Extract the (x, y) coordinate from the center of the cell holding the provided text.  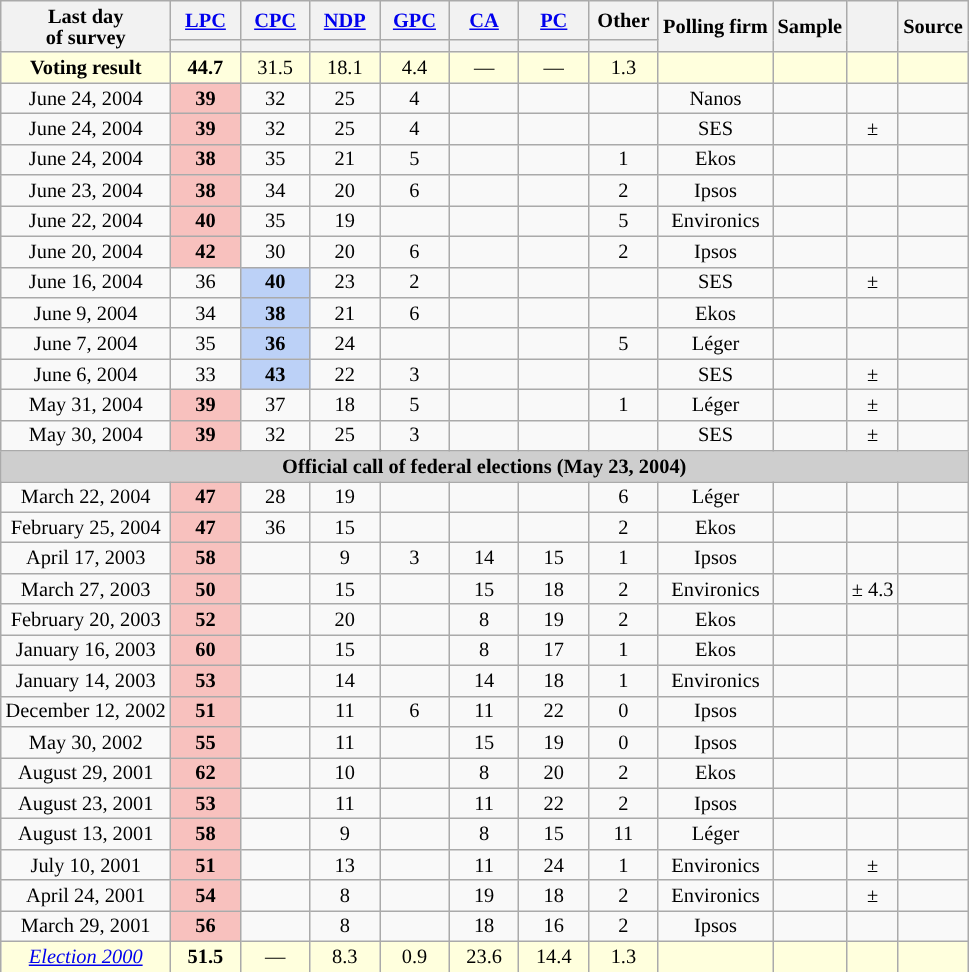
Nanos (715, 98)
Polling firm (715, 26)
April 17, 2003 (86, 558)
54 (206, 896)
51.5 (206, 956)
± 4.3 (872, 588)
0.9 (415, 956)
NDP (345, 20)
March 22, 2004 (86, 496)
March 29, 2001 (86, 926)
4.4 (415, 68)
31.5 (275, 68)
December 12, 2002 (86, 712)
June 22, 2004 (86, 220)
10 (345, 772)
56 (206, 926)
Other (624, 20)
14.4 (554, 956)
23.6 (484, 956)
February 25, 2004 (86, 528)
8.3 (345, 956)
50 (206, 588)
13 (345, 864)
June 6, 2004 (86, 374)
42 (206, 252)
May 30, 2002 (86, 742)
May 30, 2004 (86, 436)
January 14, 2003 (86, 680)
Last day of survey (86, 26)
16 (554, 926)
February 20, 2003 (86, 620)
17 (554, 650)
18.1 (345, 68)
June 20, 2004 (86, 252)
Source (932, 26)
June 9, 2004 (86, 312)
Official call of federal elections (May 23, 2004) (484, 466)
PC (554, 20)
28 (275, 496)
January 16, 2003 (86, 650)
52 (206, 620)
30 (275, 252)
March 27, 2003 (86, 588)
CA (484, 20)
April 24, 2001 (86, 896)
CPC (275, 20)
May 31, 2004 (86, 404)
August 29, 2001 (86, 772)
23 (345, 282)
Sample (810, 26)
June 16, 2004 (86, 282)
44.7 (206, 68)
43 (275, 374)
GPC (415, 20)
August 23, 2001 (86, 804)
37 (275, 404)
Election 2000 (86, 956)
33 (206, 374)
August 13, 2001 (86, 834)
Voting result (86, 68)
62 (206, 772)
60 (206, 650)
LPC (206, 20)
June 7, 2004 (86, 344)
July 10, 2001 (86, 864)
June 23, 2004 (86, 190)
55 (206, 742)
